Return the [x, y] coordinate for the center point of the cell that contains the specified text.  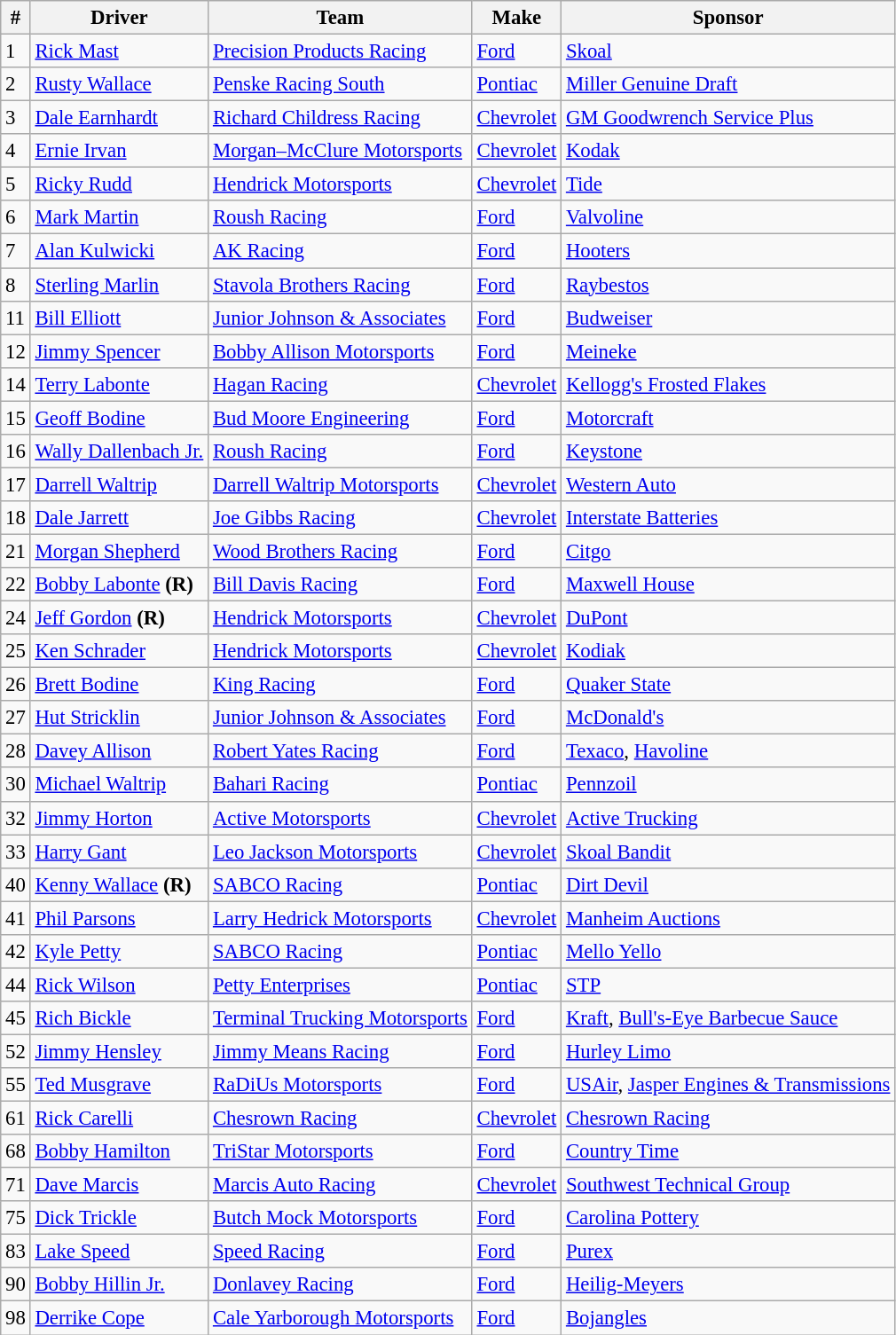
Derrike Cope [119, 1318]
Precision Products Racing [341, 51]
Bobby Labonte (R) [119, 585]
AK Racing [341, 251]
Jimmy Horton [119, 818]
Jimmy Spencer [119, 351]
Hooters [728, 251]
Sterling Marlin [119, 285]
61 [16, 1119]
Ernie Irvan [119, 151]
Texaco, Havoline [728, 751]
Harry Gant [119, 852]
Active Trucking [728, 818]
75 [16, 1218]
Ken Schrader [119, 651]
Davey Allison [119, 751]
Bobby Allison Motorsports [341, 351]
8 [16, 285]
Jeff Gordon (R) [119, 618]
Terminal Trucking Motorsports [341, 1018]
Mello Yello [728, 952]
28 [16, 751]
Phil Parsons [119, 918]
Bobby Hillin Jr. [119, 1285]
40 [16, 884]
# [16, 18]
Mark Martin [119, 217]
30 [16, 785]
Make [516, 18]
Speed Racing [341, 1252]
1 [16, 51]
Stavola Brothers Racing [341, 285]
Marcis Auto Racing [341, 1185]
Interstate Batteries [728, 518]
Alan Kulwicki [119, 251]
42 [16, 952]
Keystone [728, 452]
83 [16, 1252]
Team [341, 18]
5 [16, 185]
Morgan–McClure Motorsports [341, 151]
Quaker State [728, 685]
Active Motorsports [341, 818]
Robert Yates Racing [341, 751]
Manheim Auctions [728, 918]
16 [16, 452]
71 [16, 1185]
Citgo [728, 551]
25 [16, 651]
Driver [119, 18]
Rusty Wallace [119, 84]
RaDiUs Motorsports [341, 1085]
27 [16, 718]
55 [16, 1085]
7 [16, 251]
Petty Enterprises [341, 985]
Richard Childress Racing [341, 118]
Tide [728, 185]
Purex [728, 1252]
Michael Waltrip [119, 785]
3 [16, 118]
USAir, Jasper Engines & Transmissions [728, 1085]
Motorcraft [728, 418]
Kyle Petty [119, 952]
Carolina Pottery [728, 1218]
22 [16, 585]
6 [16, 217]
Butch Mock Motorsports [341, 1218]
Bill Elliott [119, 318]
Morgan Shepherd [119, 551]
Leo Jackson Motorsports [341, 852]
Skoal Bandit [728, 852]
Kenny Wallace (R) [119, 884]
Jimmy Hensley [119, 1051]
Larry Hedrick Motorsports [341, 918]
Lake Speed [119, 1252]
Skoal [728, 51]
McDonald's [728, 718]
STP [728, 985]
King Racing [341, 685]
26 [16, 685]
Ricky Rudd [119, 185]
Rick Mast [119, 51]
24 [16, 618]
Heilig-Meyers [728, 1285]
18 [16, 518]
68 [16, 1151]
Hut Stricklin [119, 718]
Hagan Racing [341, 384]
Darrell Waltrip [119, 484]
2 [16, 84]
Wally Dallenbach Jr. [119, 452]
Dirt Devil [728, 884]
Maxwell House [728, 585]
12 [16, 351]
98 [16, 1318]
Joe Gibbs Racing [341, 518]
Bud Moore Engineering [341, 418]
Country Time [728, 1151]
Pennzoil [728, 785]
11 [16, 318]
15 [16, 418]
Darrell Waltrip Motorsports [341, 484]
Rick Carelli [119, 1119]
Kraft, Bull's-Eye Barbecue Sauce [728, 1018]
Brett Bodine [119, 685]
Cale Yarborough Motorsports [341, 1318]
Rich Bickle [119, 1018]
Bill Davis Racing [341, 585]
Western Auto [728, 484]
44 [16, 985]
Penske Racing South [341, 84]
Southwest Technical Group [728, 1185]
Wood Brothers Racing [341, 551]
DuPont [728, 618]
Valvoline [728, 217]
Donlavey Racing [341, 1285]
90 [16, 1285]
GM Goodwrench Service Plus [728, 118]
Dave Marcis [119, 1185]
Geoff Bodine [119, 418]
52 [16, 1051]
Rick Wilson [119, 985]
Dick Trickle [119, 1218]
Sponsor [728, 18]
32 [16, 818]
Terry Labonte [119, 384]
Bojangles [728, 1318]
Raybestos [728, 285]
Miller Genuine Draft [728, 84]
Bobby Hamilton [119, 1151]
TriStar Motorsports [341, 1151]
Bahari Racing [341, 785]
Kodak [728, 151]
Kodiak [728, 651]
33 [16, 852]
Hurley Limo [728, 1051]
17 [16, 484]
Kellogg's Frosted Flakes [728, 384]
14 [16, 384]
Dale Jarrett [119, 518]
41 [16, 918]
Dale Earnhardt [119, 118]
45 [16, 1018]
Budweiser [728, 318]
Jimmy Means Racing [341, 1051]
4 [16, 151]
Meineke [728, 351]
Ted Musgrave [119, 1085]
21 [16, 551]
